From the cell containing the given text, extract its center point as [x, y] coordinate. 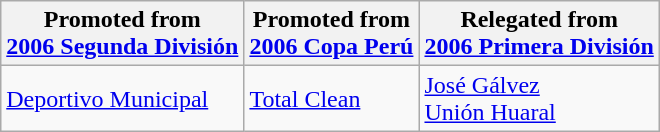
Deportivo Municipal [122, 98]
Promoted from2006 Copa Perú [332, 34]
Total Clean [332, 98]
José Gálvez Unión Huaral [539, 98]
Relegated from2006 Primera División [539, 34]
Promoted from2006 Segunda División [122, 34]
